Return [X, Y] of the center of cell containing provided text 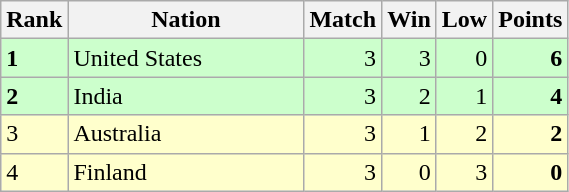
Nation [186, 20]
Australia [186, 134]
Win [410, 20]
Rank [34, 20]
Match [343, 20]
India [186, 96]
Finland [186, 172]
Low [464, 20]
United States [186, 58]
Points [530, 20]
6 [530, 58]
